Extract the (X, Y) coordinate from the center of the cell holding the provided text.  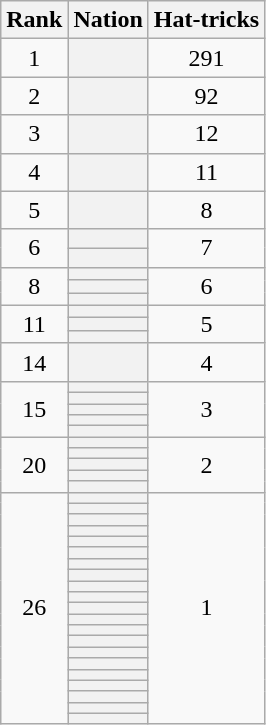
92 (206, 96)
15 (34, 408)
14 (34, 362)
12 (206, 134)
291 (206, 58)
Rank (34, 20)
Hat-tricks (206, 20)
20 (34, 464)
26 (34, 608)
Nation (108, 20)
7 (206, 248)
